Find where the given text appears and provide that cell's center as [x, y] coordinate. 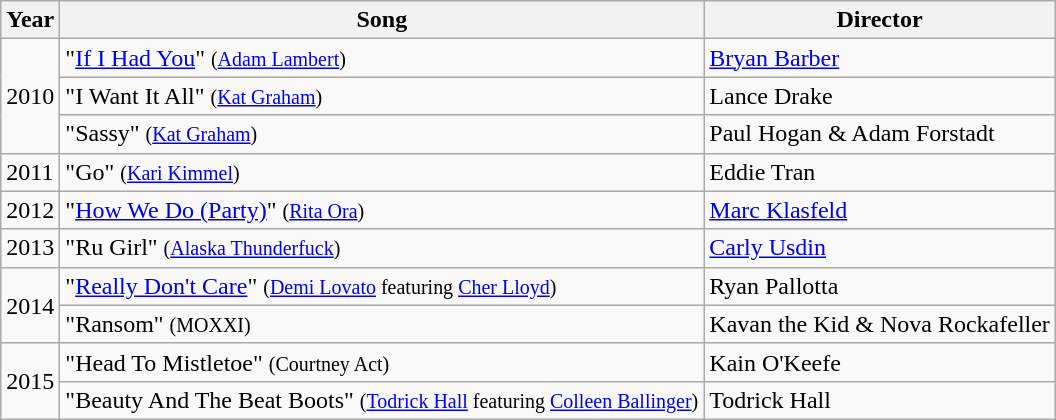
2011 [30, 172]
"Really Don't Care" (Demi Lovato featuring Cher Lloyd) [382, 286]
"Sassy" (Kat Graham) [382, 134]
Marc Klasfeld [880, 210]
Paul Hogan & Adam Forstadt [880, 134]
Kain O'Keefe [880, 362]
2014 [30, 305]
Year [30, 20]
2015 [30, 381]
Song [382, 20]
Carly Usdin [880, 248]
Ryan Pallotta [880, 286]
"Beauty And The Beat Boots" (Todrick Hall featuring Colleen Ballinger) [382, 400]
Kavan the Kid & Nova Rockafeller [880, 324]
"Ransom" (MOXXI) [382, 324]
Todrick Hall [880, 400]
2012 [30, 210]
"Head To Mistletoe" (Courtney Act) [382, 362]
Lance Drake [880, 96]
"How We Do (Party)" (Rita Ora) [382, 210]
Eddie Tran [880, 172]
"I Want It All" (Kat Graham) [382, 96]
2010 [30, 96]
"Ru Girl" (Alaska Thunderfuck) [382, 248]
"If I Had You" (Adam Lambert) [382, 58]
2013 [30, 248]
Bryan Barber [880, 58]
Director [880, 20]
"Go" (Kari Kimmel) [382, 172]
